Return (x, y) of the center of cell containing provided text 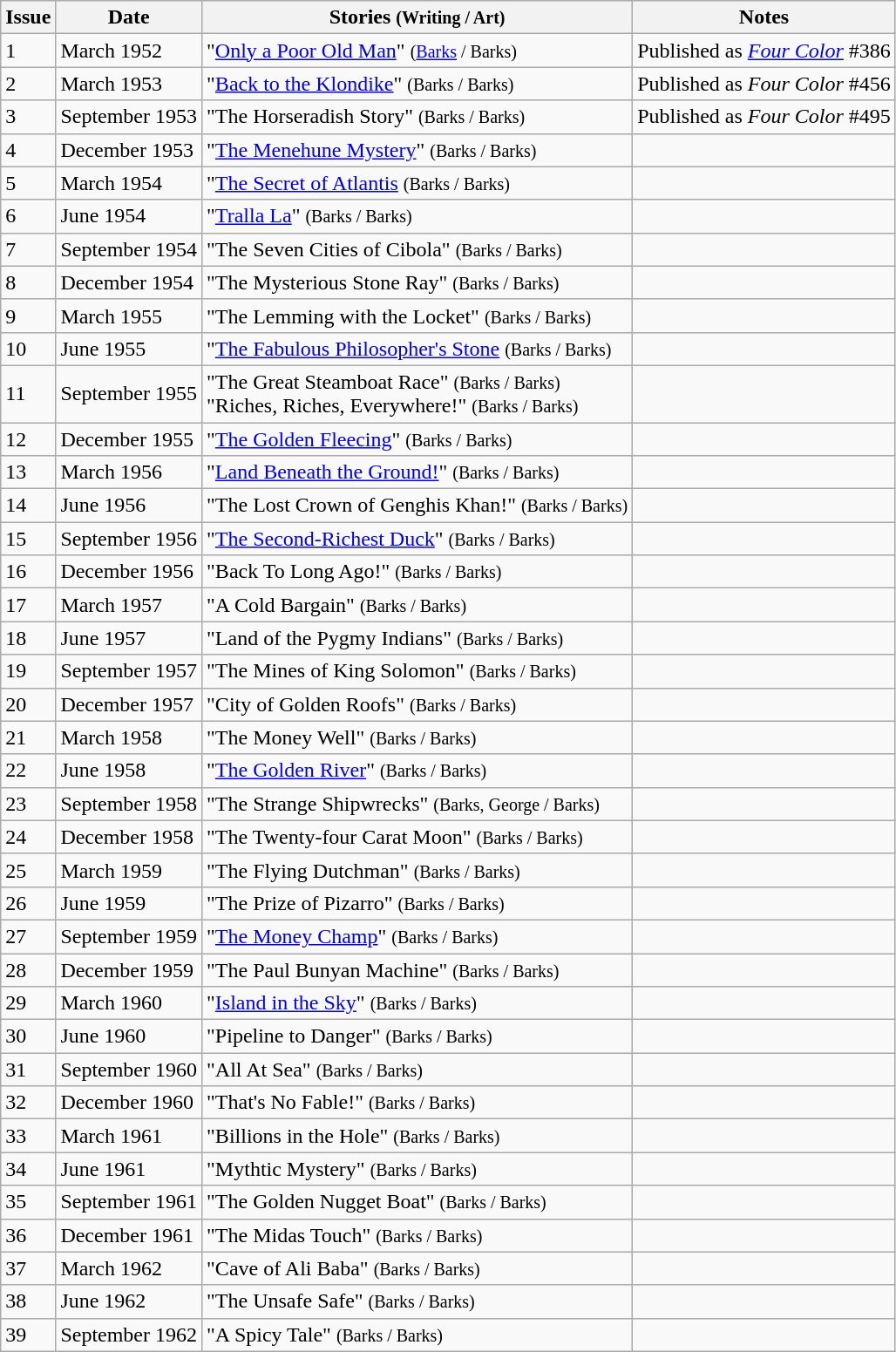
June 1958 (129, 771)
March 1952 (129, 51)
"That's No Fable!" (Barks / Barks) (417, 1103)
December 1957 (129, 704)
June 1954 (129, 216)
10 (28, 349)
June 1959 (129, 903)
December 1961 (129, 1235)
"The Seven Cities of Cibola" (Barks / Barks) (417, 249)
December 1960 (129, 1103)
28 (28, 970)
"The Golden River" (Barks / Barks) (417, 771)
September 1955 (129, 394)
"Land Beneath the Ground!" (Barks / Barks) (417, 472)
June 1960 (129, 1036)
37 (28, 1268)
Stories (Writing / Art) (417, 17)
"Island in the Sky" (Barks / Barks) (417, 1003)
March 1962 (129, 1268)
"Only a Poor Old Man" (Barks / Barks) (417, 51)
24 (28, 837)
38 (28, 1301)
September 1959 (129, 936)
"The Horseradish Story" (Barks / Barks) (417, 117)
Published as Four Color #386 (764, 51)
1 (28, 51)
31 (28, 1070)
June 1956 (129, 506)
"Land of the Pygmy Indians" (Barks / Barks) (417, 638)
12 (28, 438)
"The Money Champ" (Barks / Barks) (417, 936)
June 1961 (129, 1169)
"The Strange Shipwrecks" (Barks, George / Barks) (417, 804)
11 (28, 394)
"Cave of Ali Baba" (Barks / Barks) (417, 1268)
20 (28, 704)
"The Mysterious Stone Ray" (Barks / Barks) (417, 282)
"The Fabulous Philosopher's Stone (Barks / Barks) (417, 349)
8 (28, 282)
September 1954 (129, 249)
36 (28, 1235)
March 1953 (129, 84)
5 (28, 183)
19 (28, 671)
"The Golden Nugget Boat" (Barks / Barks) (417, 1202)
"The Mines of King Solomon" (Barks / Barks) (417, 671)
22 (28, 771)
"The Unsafe Safe" (Barks / Barks) (417, 1301)
9 (28, 316)
"Tralla La" (Barks / Barks) (417, 216)
September 1953 (129, 117)
March 1956 (129, 472)
March 1959 (129, 870)
26 (28, 903)
"A Cold Bargain" (Barks / Barks) (417, 605)
December 1956 (129, 572)
"The Second-Richest Duck" (Barks / Barks) (417, 539)
"The Secret of Atlantis (Barks / Barks) (417, 183)
September 1960 (129, 1070)
34 (28, 1169)
21 (28, 737)
16 (28, 572)
"The Midas Touch" (Barks / Barks) (417, 1235)
25 (28, 870)
2 (28, 84)
December 1953 (129, 150)
"The Menehune Mystery" (Barks / Barks) (417, 150)
"City of Golden Roofs" (Barks / Barks) (417, 704)
17 (28, 605)
March 1961 (129, 1136)
Notes (764, 17)
3 (28, 117)
"The Paul Bunyan Machine" (Barks / Barks) (417, 970)
"A Spicy Tale" (Barks / Barks) (417, 1335)
"Pipeline to Danger" (Barks / Barks) (417, 1036)
"The Great Steamboat Race" (Barks / Barks) "Riches, Riches, Everywhere!" (Barks / Barks) (417, 394)
"All At Sea" (Barks / Barks) (417, 1070)
"The Lemming with the Locket" (Barks / Barks) (417, 316)
15 (28, 539)
4 (28, 150)
September 1961 (129, 1202)
33 (28, 1136)
Date (129, 17)
September 1957 (129, 671)
"The Prize of Pizarro" (Barks / Barks) (417, 903)
December 1958 (129, 837)
39 (28, 1335)
23 (28, 804)
Published as Four Color #495 (764, 117)
March 1954 (129, 183)
18 (28, 638)
13 (28, 472)
"Back to the Klondike" (Barks / Barks) (417, 84)
"Back To Long Ago!" (Barks / Barks) (417, 572)
"The Twenty-four Carat Moon" (Barks / Barks) (417, 837)
"The Lost Crown of Genghis Khan!" (Barks / Barks) (417, 506)
June 1962 (129, 1301)
30 (28, 1036)
March 1957 (129, 605)
September 1962 (129, 1335)
Issue (28, 17)
December 1954 (129, 282)
6 (28, 216)
September 1958 (129, 804)
"The Golden Fleecing" (Barks / Barks) (417, 438)
29 (28, 1003)
March 1960 (129, 1003)
35 (28, 1202)
December 1955 (129, 438)
32 (28, 1103)
7 (28, 249)
March 1958 (129, 737)
"Billions in the Hole" (Barks / Barks) (417, 1136)
"The Money Well" (Barks / Barks) (417, 737)
June 1955 (129, 349)
14 (28, 506)
March 1955 (129, 316)
"The Flying Dutchman" (Barks / Barks) (417, 870)
Published as Four Color #456 (764, 84)
"Mythtic Mystery" (Barks / Barks) (417, 1169)
June 1957 (129, 638)
December 1959 (129, 970)
27 (28, 936)
September 1956 (129, 539)
